Output the [X, Y] coordinate of the center of the cell containing the given text.  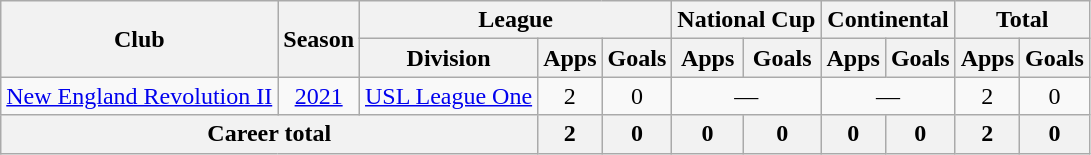
Total [1022, 20]
Career total [270, 134]
League [516, 20]
Continental [888, 20]
USL League One [449, 96]
Season [319, 39]
Club [140, 39]
National Cup [746, 20]
New England Revolution II [140, 96]
2021 [319, 96]
Division [449, 58]
